Return (x, y) of the center of cell containing provided text 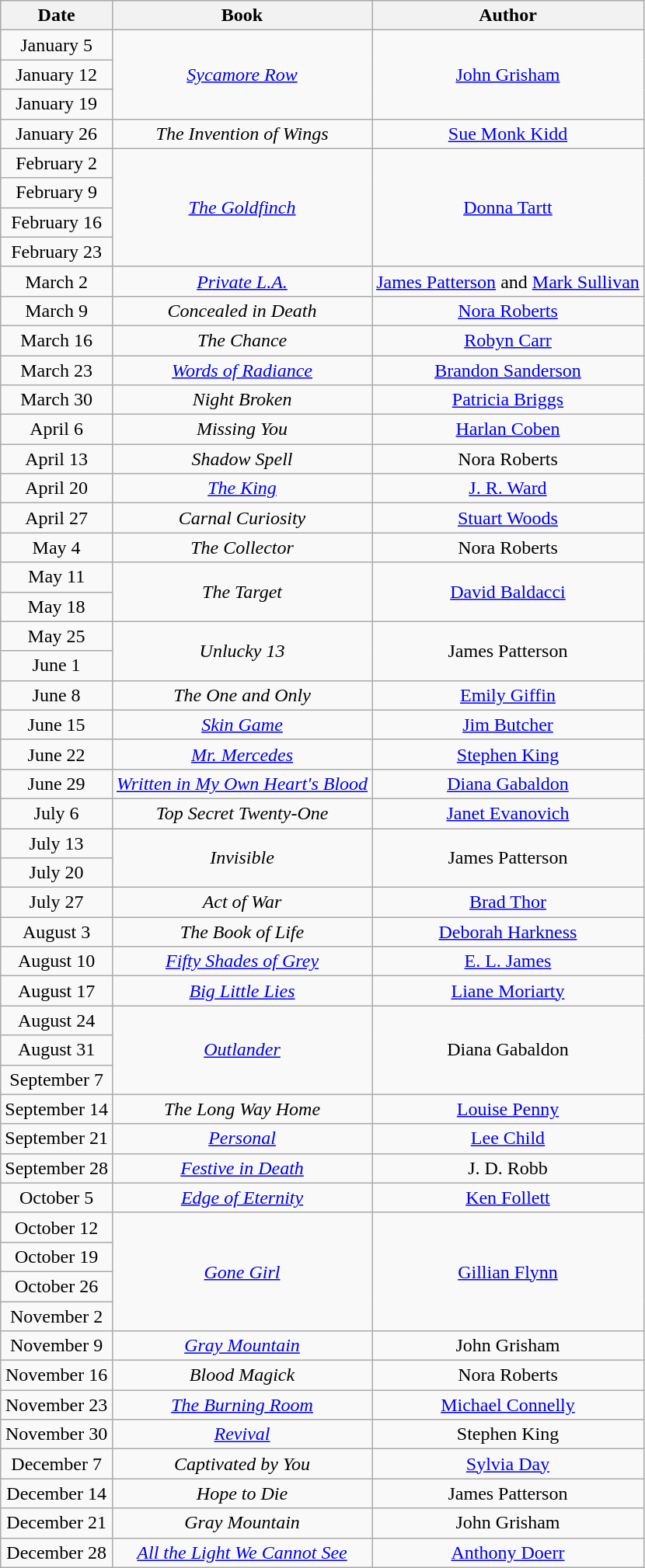
J. R. Ward (508, 488)
Captivated by You (242, 1464)
February 2 (57, 163)
The One and Only (242, 695)
J. D. Robb (508, 1168)
Invisible (242, 857)
February 9 (57, 193)
The Collector (242, 548)
Date (57, 16)
October 19 (57, 1257)
March 23 (57, 370)
Revival (242, 1434)
Anthony Doerr (508, 1552)
Skin Game (242, 725)
The Goldfinch (242, 207)
June 22 (57, 754)
Personal (242, 1139)
January 19 (57, 104)
Emily Giffin (508, 695)
Fifty Shades of Grey (242, 961)
Night Broken (242, 400)
Brad Thor (508, 902)
December 21 (57, 1523)
Festive in Death (242, 1168)
February 23 (57, 252)
July 20 (57, 873)
Donna Tartt (508, 207)
January 5 (57, 45)
March 9 (57, 311)
The Target (242, 592)
The Burning Room (242, 1405)
Blood Magick (242, 1375)
Missing You (242, 429)
December 28 (57, 1552)
Lee Child (508, 1139)
November 23 (57, 1405)
Outlander (242, 1050)
June 1 (57, 666)
August 3 (57, 932)
June 29 (57, 784)
September 21 (57, 1139)
January 12 (57, 75)
Robyn Carr (508, 340)
Gillian Flynn (508, 1271)
Shadow Spell (242, 459)
Written in My Own Heart's Blood (242, 784)
November 30 (57, 1434)
Top Secret Twenty-One (242, 813)
April 27 (57, 518)
Stuart Woods (508, 518)
Patricia Briggs (508, 400)
Author (508, 16)
November 16 (57, 1375)
Harlan Coben (508, 429)
June 15 (57, 725)
Book (242, 16)
October 5 (57, 1198)
October 26 (57, 1286)
July 13 (57, 843)
Hope to Die (242, 1493)
May 18 (57, 607)
The King (242, 488)
Janet Evanovich (508, 813)
May 11 (57, 577)
Gone Girl (242, 1271)
Sue Monk Kidd (508, 134)
August 10 (57, 961)
Sylvia Day (508, 1464)
August 24 (57, 1020)
Deborah Harkness (508, 932)
February 16 (57, 222)
March 30 (57, 400)
Sycamore Row (242, 75)
E. L. James (508, 961)
September 28 (57, 1168)
The Invention of Wings (242, 134)
November 2 (57, 1316)
Michael Connelly (508, 1405)
Words of Radiance (242, 370)
Liane Moriarty (508, 991)
Unlucky 13 (242, 651)
James Patterson and Mark Sullivan (508, 281)
July 6 (57, 813)
March 2 (57, 281)
June 8 (57, 695)
April 20 (57, 488)
All the Light We Cannot See (242, 1552)
Ken Follett (508, 1198)
April 13 (57, 459)
Brandon Sanderson (508, 370)
May 4 (57, 548)
Concealed in Death (242, 311)
July 27 (57, 902)
December 7 (57, 1464)
August 31 (57, 1050)
The Long Way Home (242, 1109)
October 12 (57, 1227)
Carnal Curiosity (242, 518)
September 14 (57, 1109)
August 17 (57, 991)
Private L.A. (242, 281)
April 6 (57, 429)
Act of War (242, 902)
Jim Butcher (508, 725)
Edge of Eternity (242, 1198)
Big Little Lies (242, 991)
The Chance (242, 340)
Louise Penny (508, 1109)
David Baldacci (508, 592)
January 26 (57, 134)
November 9 (57, 1346)
May 25 (57, 636)
September 7 (57, 1080)
December 14 (57, 1493)
The Book of Life (242, 932)
March 16 (57, 340)
Mr. Mercedes (242, 754)
